Scan for the cell matching the given text and deliver its [x, y] coordinate at center. 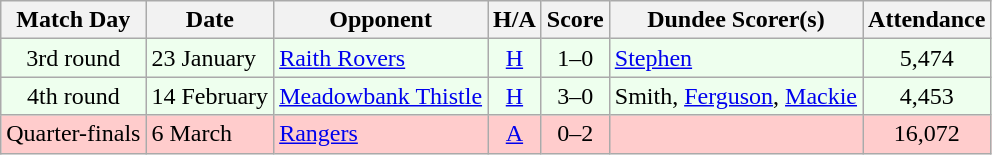
3–0 [575, 96]
Score [575, 20]
0–2 [575, 134]
Quarter-finals [74, 134]
14 February [210, 96]
H/A [515, 20]
4th round [74, 96]
Stephen [736, 58]
Rangers [381, 134]
16,072 [927, 134]
23 January [210, 58]
Date [210, 20]
Smith, Ferguson, Mackie [736, 96]
Match Day [74, 20]
1–0 [575, 58]
3rd round [74, 58]
Opponent [381, 20]
5,474 [927, 58]
Meadowbank Thistle [381, 96]
Dundee Scorer(s) [736, 20]
Raith Rovers [381, 58]
6 March [210, 134]
4,453 [927, 96]
Attendance [927, 20]
A [515, 134]
